Return [x, y] of the center of cell containing provided text 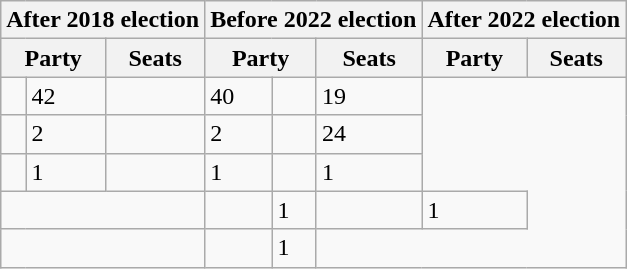
40 [238, 96]
After 2018 election [103, 20]
19 [368, 96]
24 [368, 134]
42 [66, 96]
After 2022 election [524, 20]
Before 2022 election [314, 20]
